Detect which cell encompasses the target text, then output its (X, Y) center coordinate. 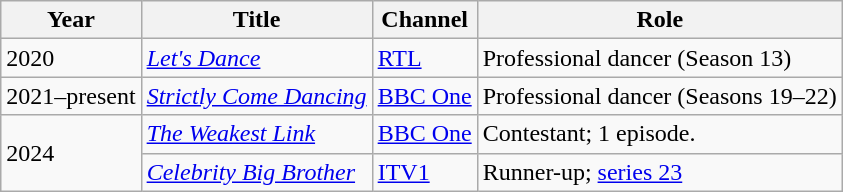
2020 (71, 58)
The Weakest Link (256, 134)
Runner-up; series 23 (660, 172)
2021–present (71, 96)
Strictly Come Dancing (256, 96)
Professional dancer (Season 13) (660, 58)
Year (71, 20)
ITV1 (424, 172)
Let's Dance (256, 58)
RTL (424, 58)
Role (660, 20)
Contestant; 1 episode. (660, 134)
Celebrity Big Brother (256, 172)
Channel (424, 20)
Professional dancer (Seasons 19–22) (660, 96)
Title (256, 20)
2024 (71, 153)
